From the cell containing the given text, extract its center point as (X, Y) coordinate. 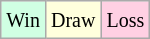
Loss (126, 20)
Draw (72, 20)
Win (24, 20)
